Determine the [X, Y] coordinate at the center of the cell enclosing the given text.  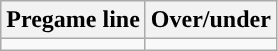
Pregame line [74, 20]
Over/under [210, 20]
